Capture the cell that displays the provided text and extract its (X, Y) central coordinate. 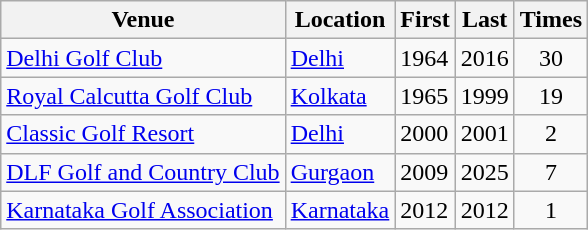
2 (550, 134)
Delhi Golf Club (143, 58)
7 (550, 172)
Classic Golf Resort (143, 134)
1965 (425, 96)
1999 (484, 96)
2001 (484, 134)
2016 (484, 58)
Last (484, 20)
Times (550, 20)
2009 (425, 172)
Kolkata (340, 96)
2000 (425, 134)
1964 (425, 58)
Karnataka (340, 210)
2025 (484, 172)
1 (550, 210)
Karnataka Golf Association (143, 210)
Royal Calcutta Golf Club (143, 96)
Gurgaon (340, 172)
First (425, 20)
Location (340, 20)
DLF Golf and Country Club (143, 172)
19 (550, 96)
30 (550, 58)
Venue (143, 20)
